Search for the cell housing the specified text and yield its [x, y] center coordinate. 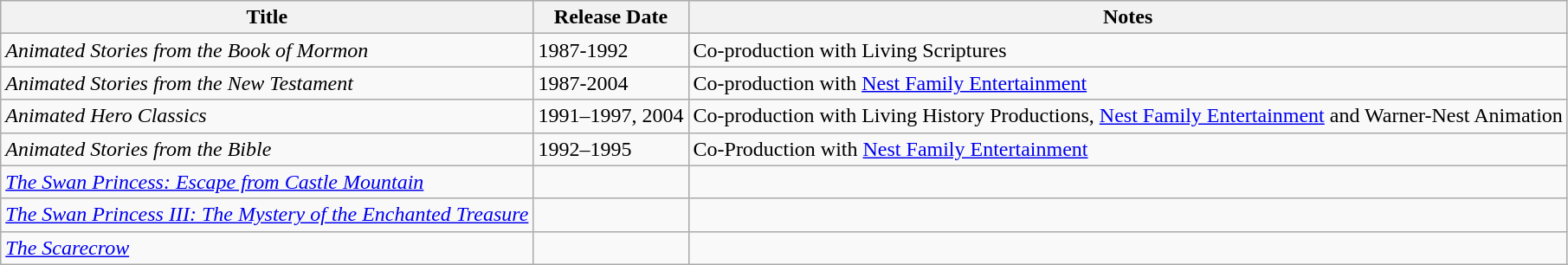
The Swan Princess III: The Mystery of the Enchanted Treasure [267, 215]
1987-1992 [611, 50]
1987-2004 [611, 83]
Animated Stories from the Book of Mormon [267, 50]
1992–1995 [611, 149]
Title [267, 17]
1991–1997, 2004 [611, 116]
Co-Production with Nest Family Entertainment [1127, 149]
Notes [1127, 17]
Release Date [611, 17]
Animated Stories from the New Testament [267, 83]
Animated Hero Classics [267, 116]
The Scarecrow [267, 248]
Co-production with Living Scriptures [1127, 50]
Co-production with Nest Family Entertainment [1127, 83]
Co-production with Living History Productions, Nest Family Entertainment and Warner-Nest Animation [1127, 116]
The Swan Princess: Escape from Castle Mountain [267, 182]
Animated Stories from the Bible [267, 149]
